Find where the given text appears and provide that cell's center as (x, y) coordinate. 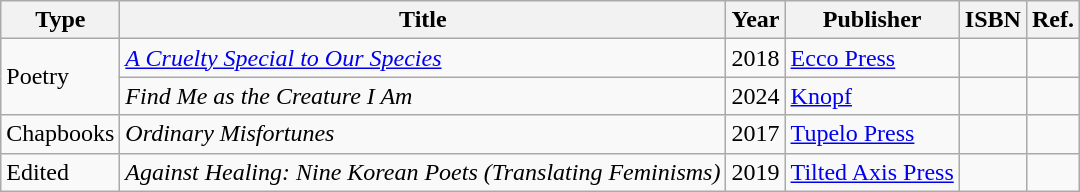
Ref. (1052, 20)
Poetry (60, 77)
Edited (60, 172)
2019 (756, 172)
Against Healing: Nine Korean Poets (Translating Feminisms) (423, 172)
Ecco Press (872, 58)
Tupelo Press (872, 134)
ISBN (992, 20)
Knopf (872, 96)
Find Me as the Creature I Am (423, 96)
Year (756, 20)
A Cruelty Special to Our Species (423, 58)
Type (60, 20)
Tilted Axis Press (872, 172)
Publisher (872, 20)
2018 (756, 58)
2024 (756, 96)
Title (423, 20)
Chapbooks (60, 134)
2017 (756, 134)
Ordinary Misfortunes (423, 134)
